From the cell containing the given text, extract its center point as (x, y) coordinate. 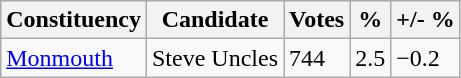
Steve Uncles (214, 58)
Monmouth (74, 58)
+/- % (426, 20)
Votes (317, 20)
744 (317, 58)
Constituency (74, 20)
−0.2 (426, 58)
% (370, 20)
2.5 (370, 58)
Candidate (214, 20)
